Output the (x, y) coordinate of the center of the cell containing the given text.  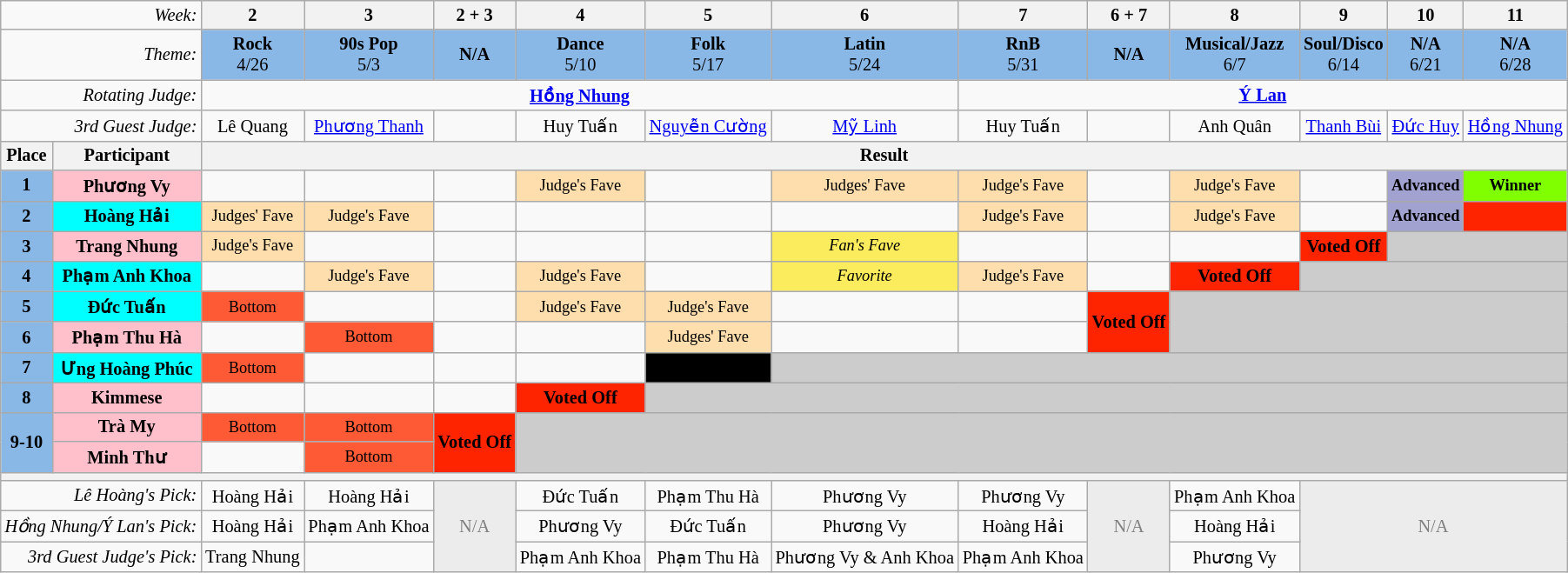
Phương Thanh (369, 125)
90s Pop 5/3 (369, 55)
Musical/Jazz 6/7 (1235, 55)
Minh Thư (127, 457)
Winner (1515, 186)
Withdrew (708, 367)
Soul/Disco 6/14 (1343, 55)
Ưng Hoàng Phúc (127, 367)
Ý Lan (1263, 96)
Fan's Fave (864, 246)
3rd Guest Judge's Pick: (101, 556)
6 + 7 (1129, 15)
Thanh Bùi (1343, 125)
Rotating Judge: (101, 96)
Folk 5/17 (708, 55)
Dance 5/10 (581, 55)
Lê Hoàng's Pick: (101, 496)
N/A 6/21 (1426, 55)
Theme: (101, 55)
Participant (127, 156)
Result (884, 156)
1 (26, 186)
Place (26, 156)
Mỹ Linh (864, 125)
2 + 3 (474, 15)
Phương Vy & Anh Khoa (864, 556)
Favorite (864, 277)
Trà My (127, 427)
10 (1426, 15)
Lê Quang (252, 125)
RnB 5/31 (1023, 55)
Đức Huy (1426, 125)
Latin 5/24 (864, 55)
N/A 6/28 (1515, 55)
Anh Quân (1235, 125)
3rd Guest Judge: (101, 125)
Nguyễn Cường (708, 125)
9 (1343, 15)
Kimmese (127, 397)
Week: (101, 15)
11 (1515, 15)
Rock 4/26 (252, 55)
Hồng Nhung/Ý Lan's Pick: (101, 527)
9-10 (26, 442)
